Extract the [X, Y] coordinate from the center of the cell holding the provided text.  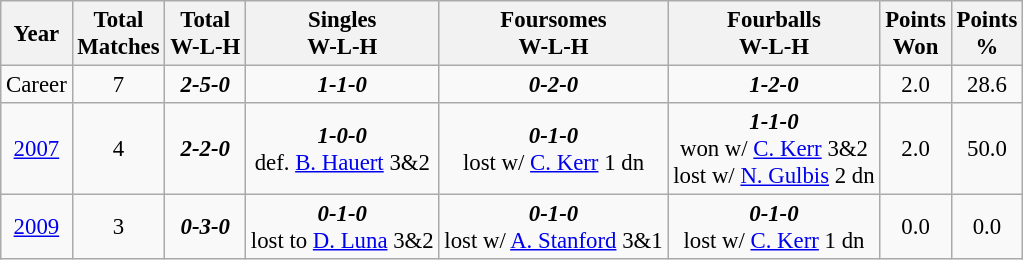
FourballsW-L-H [774, 34]
2007 [36, 149]
1-2-0 [774, 85]
50.0 [986, 149]
4 [118, 149]
Points% [986, 34]
TotalW-L-H [206, 34]
7 [118, 85]
2009 [36, 228]
TotalMatches [118, 34]
0-3-0 [206, 228]
1-1-0 [343, 85]
2-2-0 [206, 149]
28.6 [986, 85]
SinglesW-L-H [343, 34]
Career [36, 85]
FoursomesW-L-H [554, 34]
0-1-0lost to D. Luna 3&2 [343, 228]
Year [36, 34]
1-0-0def. B. Hauert 3&2 [343, 149]
2-5-0 [206, 85]
1-1-0won w/ C. Kerr 3&2lost w/ N. Gulbis 2 dn [774, 149]
3 [118, 228]
Points Won [916, 34]
0-2-0 [554, 85]
0-1-0lost w/ A. Stanford 3&1 [554, 228]
